Extract the (x, y) coordinate from the center of the cell holding the provided text.  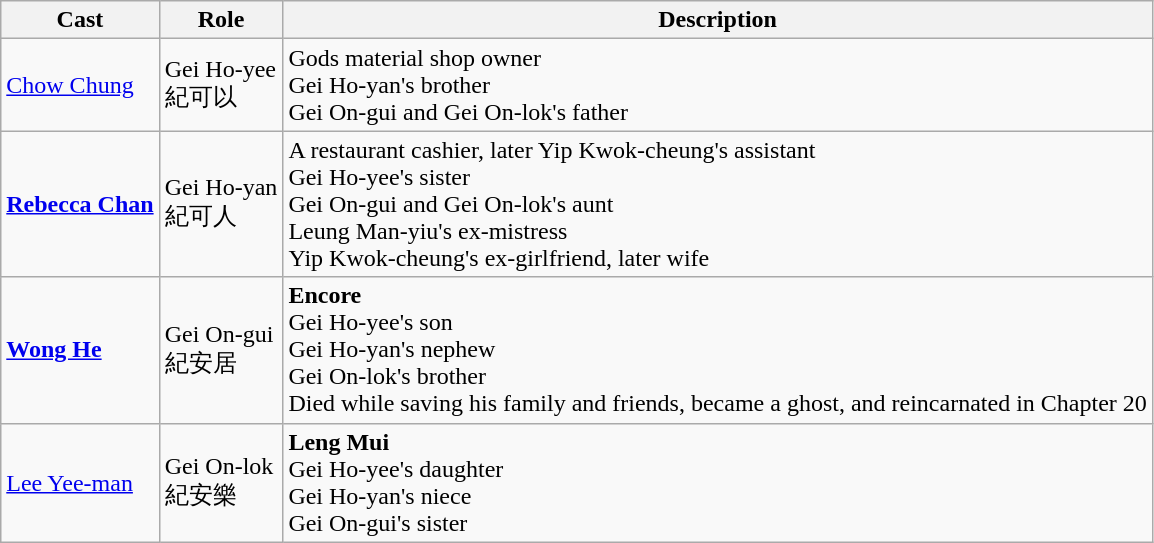
Chow Chung (80, 85)
Role (221, 20)
Lee Yee-man (80, 482)
EncoreGei Ho-yee's sonGei Ho-yan's nephewGei On-lok's brotherDied while saving his family and friends, became a ghost, and reincarnated in Chapter 20 (718, 350)
Gods material shop ownerGei Ho-yan's brotherGei On-gui and Gei On-lok's father (718, 85)
Gei Ho-yee紀可以 (221, 85)
Rebecca Chan (80, 204)
Gei On-lok紀安樂 (221, 482)
Gei On-gui紀安居 (221, 350)
Leng MuiGei Ho-yee's daughterGei Ho-yan's nieceGei On-gui's sister (718, 482)
Cast (80, 20)
Wong He (80, 350)
Gei Ho-yan紀可人 (221, 204)
Description (718, 20)
